Pinpoint the cell where the given text exists, returning its (X, Y) midpoint coordinate. 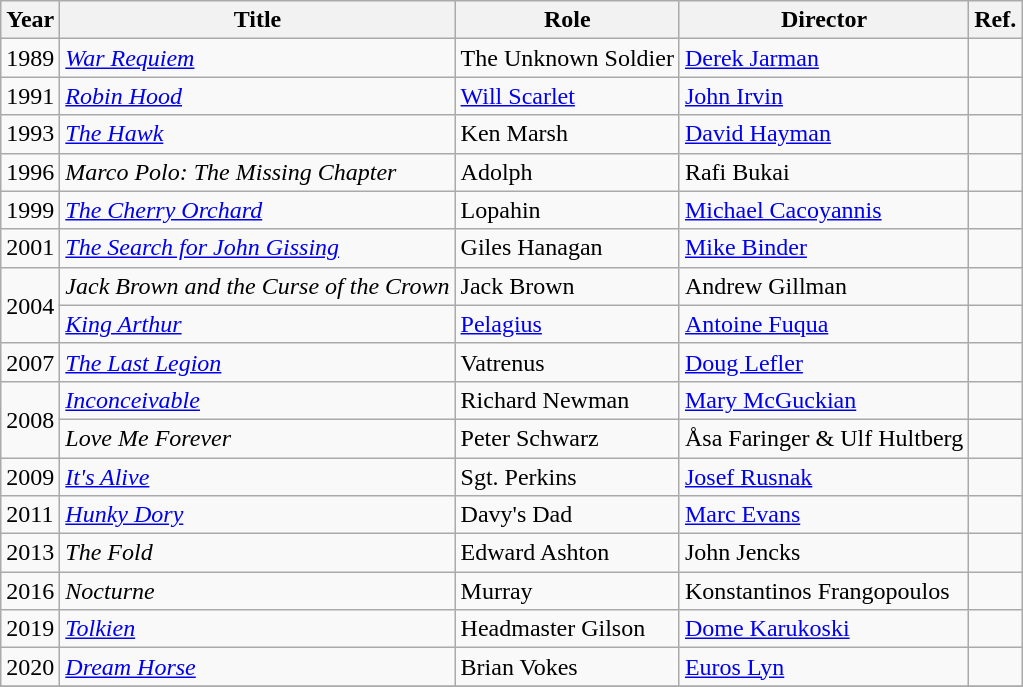
Euros Lyn (824, 667)
Jack Brown and the Curse of the Crown (258, 286)
Vatrenus (567, 362)
2004 (30, 305)
Adolph (567, 172)
Rafi Bukai (824, 172)
Jack Brown (567, 286)
Will Scarlet (567, 96)
2011 (30, 515)
King Arthur (258, 324)
Love Me Forever (258, 438)
Derek Jarman (824, 58)
Nocturne (258, 591)
David Hayman (824, 134)
It's Alive (258, 477)
Peter Schwarz (567, 438)
2019 (30, 629)
Hunky Dory (258, 515)
2007 (30, 362)
Title (258, 20)
Dream Horse (258, 667)
Mike Binder (824, 248)
The Last Legion (258, 362)
Pelagius (567, 324)
Dome Karukoski (824, 629)
Edward Ashton (567, 553)
Ken Marsh (567, 134)
2016 (30, 591)
Josef Rusnak (824, 477)
Tolkien (258, 629)
1996 (30, 172)
1989 (30, 58)
Year (30, 20)
2008 (30, 419)
John Irvin (824, 96)
War Requiem (258, 58)
Director (824, 20)
Murray (567, 591)
2013 (30, 553)
The Cherry Orchard (258, 210)
Role (567, 20)
Headmaster Gilson (567, 629)
1993 (30, 134)
2009 (30, 477)
Marc Evans (824, 515)
Davy's Dad (567, 515)
Richard Newman (567, 400)
Lopahin (567, 210)
Åsa Faringer & Ulf Hultberg (824, 438)
Michael Cacoyannis (824, 210)
John Jencks (824, 553)
1999 (30, 210)
Brian Vokes (567, 667)
Konstantinos Frangopoulos (824, 591)
The Hawk (258, 134)
Mary McGuckian (824, 400)
Inconceivable (258, 400)
Andrew Gillman (824, 286)
Doug Lefler (824, 362)
Giles Hanagan (567, 248)
Ref. (996, 20)
Robin Hood (258, 96)
The Search for John Gissing (258, 248)
2020 (30, 667)
1991 (30, 96)
The Fold (258, 553)
Marco Polo: The Missing Chapter (258, 172)
Antoine Fuqua (824, 324)
2001 (30, 248)
Sgt. Perkins (567, 477)
The Unknown Soldier (567, 58)
